Scan for the cell matching the given text and deliver its [X, Y] coordinate at center. 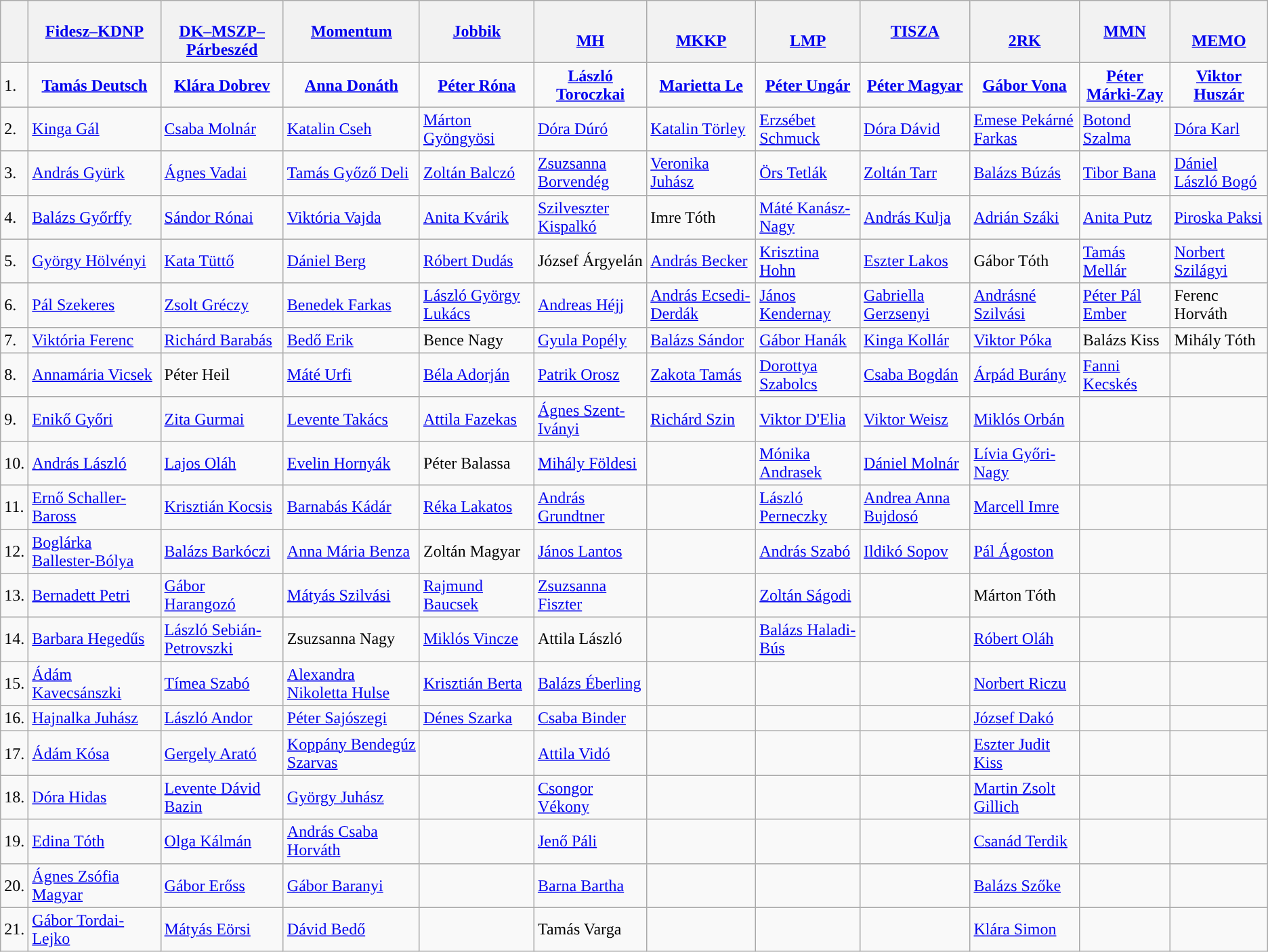
Péter Márki-Zay [1124, 85]
Barbara Hegedűs [95, 639]
Zsuzsanna Nagy [351, 639]
Balázs Sándor [702, 340]
András László [95, 463]
Jobbik [477, 32]
Gábor Baranyi [351, 886]
MKKP [702, 32]
Imre Tóth [702, 217]
Miklós Vincze [477, 639]
András Ecsedi-Derdák [702, 305]
Krisztina Hohn [808, 261]
Csaba Molnár [222, 129]
Anna Mária Benza [351, 551]
Eszter Lakos [915, 261]
Balázs Győrffy [95, 217]
9. [15, 418]
Miklós Orbán [1024, 418]
Péter Ungár [808, 85]
Richárd Barabás [222, 340]
Viktória Vajda [351, 217]
Pál Szekeres [95, 305]
7. [15, 340]
Gábor Erőss [222, 886]
Dénes Szarka [477, 718]
András Szabó [808, 551]
Fanni Kecskés [1124, 375]
Örs Tetlák [808, 173]
Dóra Dávid [915, 129]
Katalin Törley [702, 129]
TISZA [915, 32]
Ferenc Horváth [1219, 305]
Bernadett Petri [95, 596]
Ernő Schaller-Baross [95, 506]
Gábor Vona [1024, 85]
20. [15, 886]
Péter Magyar [915, 85]
Katalin Cseh [351, 129]
Levente Dávid Bazin [222, 798]
Gabriella Gerzsenyi [915, 305]
Ildikó Sopov [915, 551]
Árpád Burány [1024, 375]
Martin Zsolt Gillich [1024, 798]
Tímea Szabó [222, 684]
Dóra Karl [1219, 129]
Viktória Ferenc [95, 340]
1. [15, 85]
László György Lukács [477, 305]
Benedek Farkas [351, 305]
Klára Simon [1024, 929]
László Sebián-Petrovszki [222, 639]
László Perneczky [808, 506]
Erzsébet Schmuck [808, 129]
Norbert Riczu [1024, 684]
Attila Fazekas [477, 418]
Gábor Tóth [1024, 261]
András Kulja [915, 217]
Richárd Szin [702, 418]
Zoltán Balczó [477, 173]
Szilveszter Kispalkó [590, 217]
Balázs Búzás [1024, 173]
Dániel Berg [351, 261]
Lívia Győri-Nagy [1024, 463]
Zoltán Tarr [915, 173]
Kinga Kollár [915, 340]
Piroska Paksi [1219, 217]
Csaba Binder [590, 718]
Viktor Huszár [1219, 85]
Momentum [351, 32]
Norbert Szilágyi [1219, 261]
József Árgyelán [590, 261]
Márton Tóth [1024, 596]
Csongor Vékony [590, 798]
Péter Heil [222, 375]
Kinga Gál [95, 129]
13. [15, 596]
Máté Urfi [351, 375]
Márton Gyöngyösi [477, 129]
Botond Szalma [1124, 129]
Marietta Le [702, 85]
András Grundtner [590, 506]
Viktor Weisz [915, 418]
Enikő Győri [95, 418]
Gábor Harangozó [222, 596]
Andreas Héjj [590, 305]
Tamás Mellár [1124, 261]
Bedő Erik [351, 340]
Péter Balassa [477, 463]
Krisztián Berta [477, 684]
Zsolt Gréczy [222, 305]
Balázs Barkóczi [222, 551]
Ágnes Vadai [222, 173]
Dániel Molnár [915, 463]
Attila Vidó [590, 753]
Mihály Tóth [1219, 340]
Róbert Dudás [477, 261]
MH [590, 32]
Levente Takács [351, 418]
Gábor Hanák [808, 340]
Dóra Dúró [590, 129]
LMP [808, 32]
Péter Pál Ember [1124, 305]
András Csaba Horváth [351, 841]
Anita Putz [1124, 217]
Olga Kálmán [222, 841]
15. [15, 684]
14. [15, 639]
17. [15, 753]
Mátyás Eörsi [222, 929]
Ádám Kósa [95, 753]
2. [15, 129]
Anita Kvárik [477, 217]
Ádám Kavecsánszki [95, 684]
Tamás Varga [590, 929]
Tamás Deutsch [95, 85]
11. [15, 506]
Dániel László Bogó [1219, 173]
Gyula Popély [590, 340]
8. [15, 375]
Balázs Kiss [1124, 340]
Annamária Vicsek [95, 375]
Réka Lakatos [477, 506]
Dorottya Szabolcs [808, 375]
2RK [1024, 32]
Dóra Hidas [95, 798]
Balázs Szőke [1024, 886]
Zsuzsanna Fiszter [590, 596]
Adrián Száki [1024, 217]
Evelin Hornyák [351, 463]
András Becker [702, 261]
Pál Ágoston [1024, 551]
Rajmund Baucsek [477, 596]
Bence Nagy [477, 340]
Zoltán Magyar [477, 551]
Edina Tóth [95, 841]
Fidesz–KDNP [95, 32]
16. [15, 718]
Balázs Éberling [590, 684]
Péter Róna [477, 85]
Andrásné Szilvási [1024, 305]
Viktor Póka [1024, 340]
5. [15, 261]
Zakota Tamás [702, 375]
Péter Sajószegi [351, 718]
Máté Kanász-Nagy [808, 217]
Anna Donáth [351, 85]
Barna Bartha [590, 886]
Dávid Bedő [351, 929]
Krisztián Kocsis [222, 506]
19. [15, 841]
Mihály Földesi [590, 463]
József Dakó [1024, 718]
Balázs Haladi-Bús [808, 639]
Gábor Tordai-Lejko [95, 929]
György Juhász [351, 798]
18. [15, 798]
János Lantos [590, 551]
Boglárka Ballester-Bólya [95, 551]
Tibor Bana [1124, 173]
Koppány Bendegúz Szarvas [351, 753]
Zsuzsanna Borvendég [590, 173]
Emese Pekárné Farkas [1024, 129]
Viktor D'Elia [808, 418]
Béla Adorján [477, 375]
3. [15, 173]
Barnabás Kádár [351, 506]
Klára Dobrev [222, 85]
4. [15, 217]
Sándor Rónai [222, 217]
10. [15, 463]
MMN [1124, 32]
Mónika Andrasek [808, 463]
Zita Gurmai [222, 418]
Róbert Oláh [1024, 639]
MEMO [1219, 32]
Ágnes Zsófia Magyar [95, 886]
László Toroczkai [590, 85]
János Kendernay [808, 305]
Gergely Arató [222, 753]
Mátyás Szilvási [351, 596]
Csaba Bogdán [915, 375]
György Hölvényi [95, 261]
Andrea Anna Bujdosó [915, 506]
Jenő Páli [590, 841]
Attila László [590, 639]
Ágnes Szent-Iványi [590, 418]
12. [15, 551]
László Andor [222, 718]
Alexandra Nikoletta Hulse [351, 684]
Zoltán Ságodi [808, 596]
21. [15, 929]
András Gyürk [95, 173]
Csanád Terdik [1024, 841]
Lajos Oláh [222, 463]
6. [15, 305]
Hajnalka Juhász [95, 718]
Kata Tüttő [222, 261]
DK–MSZP–Párbeszéd [222, 32]
Eszter Judit Kiss [1024, 753]
Tamás Győző Deli [351, 173]
Marcell Imre [1024, 506]
Veronika Juhász [702, 173]
Patrik Orosz [590, 375]
